Return (x, y) of the center of cell containing provided text 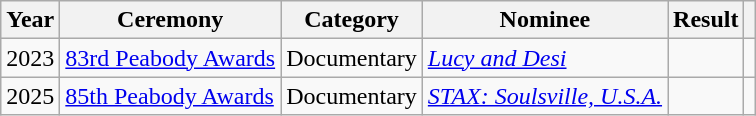
83rd Peabody Awards (170, 58)
Nominee (544, 20)
Year (30, 20)
85th Peabody Awards (170, 96)
Lucy and Desi (544, 58)
2023 (30, 58)
STAX: Soulsville, U.S.A. (544, 96)
Category (352, 20)
Result (706, 20)
Ceremony (170, 20)
2025 (30, 96)
